Pinpoint the cell where the given text exists, returning its [x, y] midpoint coordinate. 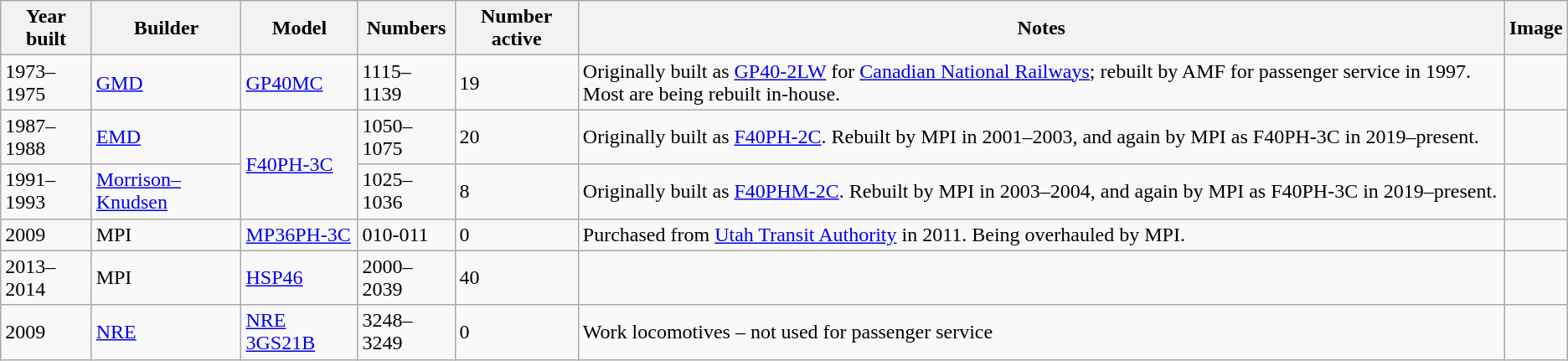
19 [516, 82]
Originally built as F40PH-2C. Rebuilt by MPI in 2001–2003, and again by MPI as F40PH-3C in 2019–present. [1041, 137]
Numbers [406, 28]
Year built [46, 28]
GP40MC [300, 82]
Builder [166, 28]
HSP46 [300, 278]
1987–1988 [46, 137]
1050–1075 [406, 137]
F40PH-3C [300, 164]
3248–3249 [406, 332]
Image [1536, 28]
2000–2039 [406, 278]
1973–1975 [46, 82]
NRE [166, 332]
1115–1139 [406, 82]
40 [516, 278]
EMD [166, 137]
Work locomotives – not used for passenger service [1041, 332]
GMD [166, 82]
1025–1036 [406, 191]
Morrison–Knudsen [166, 191]
20 [516, 137]
010-011 [406, 235]
MP36PH-3C [300, 235]
Purchased from Utah Transit Authority in 2011. Being overhauled by MPI. [1041, 235]
Number active [516, 28]
Notes [1041, 28]
Originally built as F40PHM-2C. Rebuilt by MPI in 2003–2004, and again by MPI as F40PH-3C in 2019–present. [1041, 191]
NRE 3GS21B [300, 332]
1991–1993 [46, 191]
Originally built as GP40-2LW for Canadian National Railways; rebuilt by AMF for passenger service in 1997. Most are being rebuilt in-house. [1041, 82]
2013–2014 [46, 278]
Model [300, 28]
8 [516, 191]
